Search for the cell housing the specified text and yield its [X, Y] center coordinate. 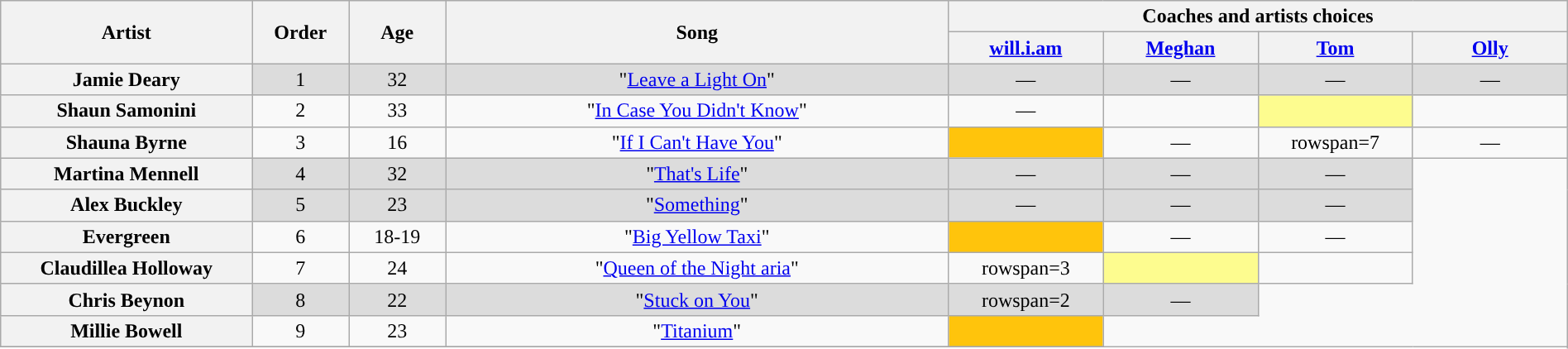
Martina Mennell [127, 174]
1 [301, 79]
"Something" [697, 205]
will.i.am [1025, 48]
Evergreen [127, 237]
18-19 [397, 237]
Claudillea Holloway [127, 268]
"Big Yellow Taxi" [697, 237]
Olly [1490, 48]
24 [397, 268]
9 [301, 331]
"Titanium" [697, 331]
6 [301, 237]
22 [397, 299]
Jamie Deary [127, 79]
33 [397, 111]
Coaches and artists choices [1258, 17]
rowspan=7 [1335, 142]
Song [697, 32]
3 [301, 142]
Tom [1335, 48]
"Leave a Light On" [697, 79]
"In Case You Didn't Know" [697, 111]
5 [301, 205]
7 [301, 268]
2 [301, 111]
4 [301, 174]
Chris Beynon [127, 299]
Artist [127, 32]
Shaun Samonini [127, 111]
16 [397, 142]
rowspan=2 [1025, 299]
Meghan [1181, 48]
Shauna Byrne [127, 142]
Order [301, 32]
"If I Can't Have You" [697, 142]
"Queen of the Night aria" [697, 268]
Age [397, 32]
"That's Life" [697, 174]
Alex Buckley [127, 205]
"Stuck on You" [697, 299]
Millie Bowell [127, 331]
8 [301, 299]
rowspan=3 [1025, 268]
